Determine the (x, y) coordinate at the center of the cell enclosing the given text.  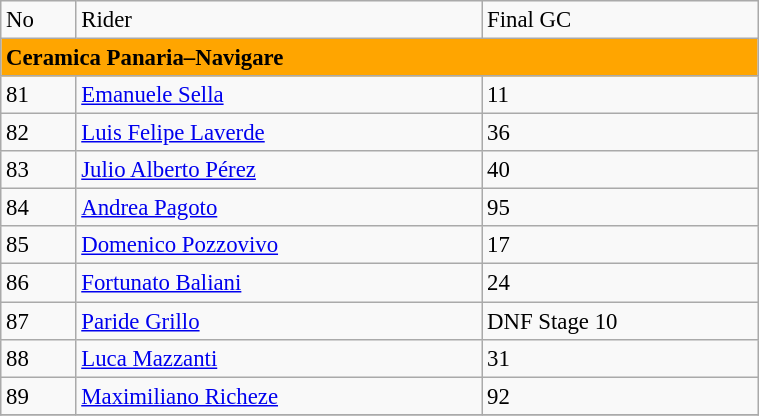
DNF Stage 10 (620, 321)
No (38, 20)
88 (38, 358)
Domenico Pozzovivo (279, 245)
Fortunato Baliani (279, 283)
Maximiliano Richeze (279, 396)
Luca Mazzanti (279, 358)
95 (620, 208)
Final GC (620, 20)
84 (38, 208)
24 (620, 283)
86 (38, 283)
85 (38, 245)
Luis Felipe Laverde (279, 133)
Andrea Pagoto (279, 208)
Paride Grillo (279, 321)
Julio Alberto Pérez (279, 170)
81 (38, 95)
36 (620, 133)
89 (38, 396)
Ceramica Panaria–Navigare (380, 58)
40 (620, 170)
Emanuele Sella (279, 95)
82 (38, 133)
87 (38, 321)
92 (620, 396)
17 (620, 245)
83 (38, 170)
31 (620, 358)
11 (620, 95)
Rider (279, 20)
